Output the (X, Y) coordinate of the center of the cell containing the given text.  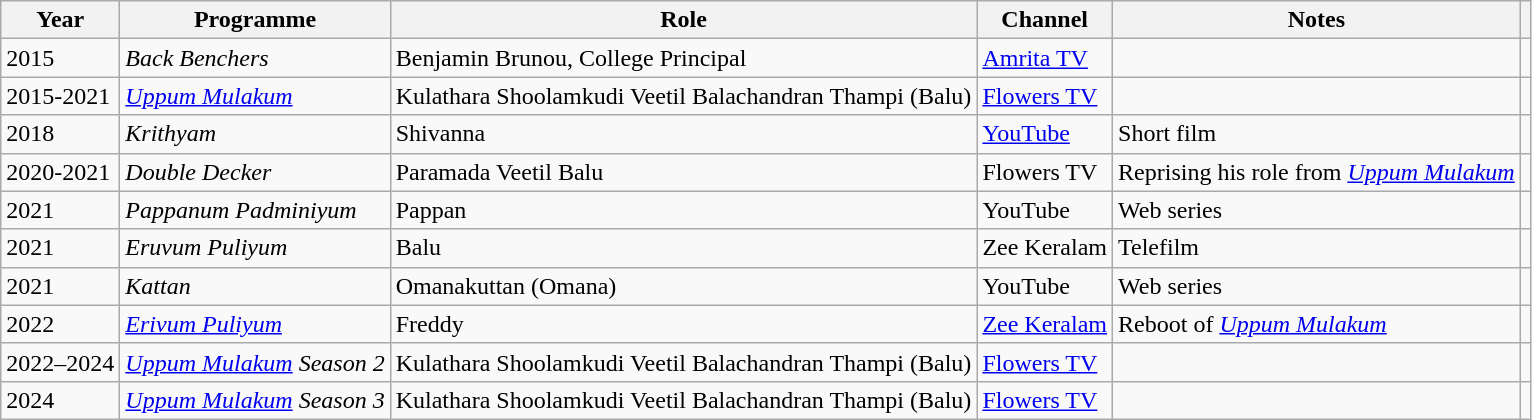
Omanakuttan (Omana) (684, 286)
Pappanum Padminiyum (255, 210)
Erivum Puliyum (255, 324)
Uppum Mulakum Season 2 (255, 362)
Shivanna (684, 134)
2015-2021 (60, 96)
2022–2024 (60, 362)
2018 (60, 134)
2015 (60, 58)
Uppum Mulakum Season 3 (255, 400)
Role (684, 20)
Back Benchers (255, 58)
2022 (60, 324)
Krithyam (255, 134)
Freddy (684, 324)
2020-2021 (60, 172)
Kattan (255, 286)
Programme (255, 20)
Short film (1317, 134)
Amrita TV (1045, 58)
Paramada Veetil Balu (684, 172)
Uppum Mulakum (255, 96)
Telefilm (1317, 248)
Reprising his role from Uppum Mulakum (1317, 172)
Benjamin Brunou, College Principal (684, 58)
Notes (1317, 20)
Balu (684, 248)
2024 (60, 400)
Eruvum Puliyum (255, 248)
Double Decker (255, 172)
Channel (1045, 20)
Pappan (684, 210)
Year (60, 20)
Reboot of Uppum Mulakum (1317, 324)
